From the cell containing the given text, extract its center point as (x, y) coordinate. 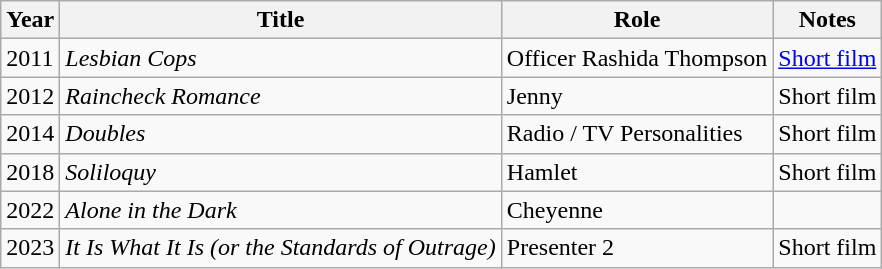
Cheyenne (636, 210)
Role (636, 20)
2022 (30, 210)
Officer Rashida Thompson (636, 58)
2018 (30, 172)
2014 (30, 134)
Year (30, 20)
2011 (30, 58)
Notes (828, 20)
Raincheck Romance (280, 96)
Title (280, 20)
Lesbian Cops (280, 58)
2012 (30, 96)
Radio / TV Personalities (636, 134)
Soliloquy (280, 172)
Presenter 2 (636, 248)
Alone in the Dark (280, 210)
Jenny (636, 96)
2023 (30, 248)
Doubles (280, 134)
Hamlet (636, 172)
It Is What It Is (or the Standards of Outrage) (280, 248)
